From the cell containing the given text, extract its center point as [X, Y] coordinate. 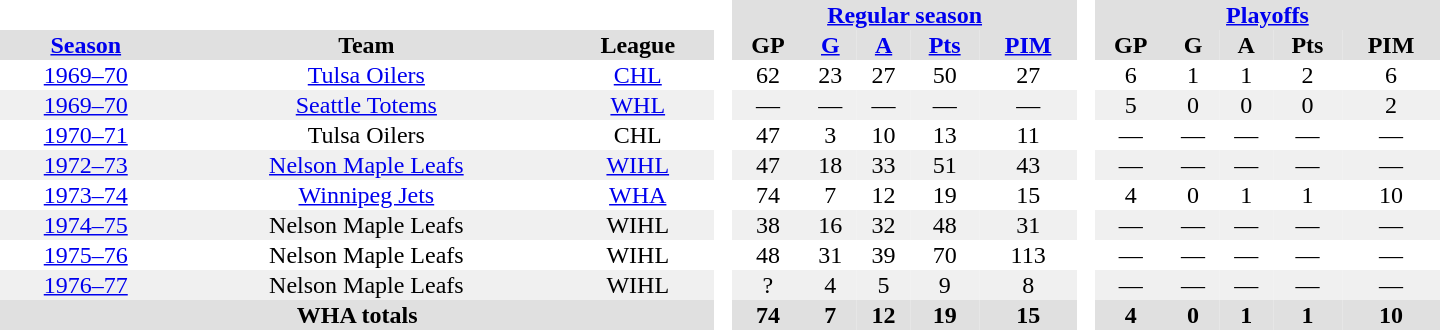
Playoffs [1268, 15]
39 [884, 255]
1972–73 [86, 165]
16 [830, 225]
League [638, 45]
70 [944, 255]
WHA totals [357, 315]
WHA [638, 195]
1975–76 [86, 255]
Team [367, 45]
Regular season [904, 15]
1974–75 [86, 225]
WHL [638, 105]
1970–71 [86, 135]
Seattle Totems [367, 105]
3 [830, 135]
? [768, 285]
43 [1028, 165]
33 [884, 165]
51 [944, 165]
1973–74 [86, 195]
62 [768, 75]
38 [768, 225]
1976–77 [86, 285]
11 [1028, 135]
9 [944, 285]
50 [944, 75]
113 [1028, 255]
13 [944, 135]
Winnipeg Jets [367, 195]
32 [884, 225]
23 [830, 75]
8 [1028, 285]
18 [830, 165]
Season [86, 45]
